Extract the [x, y] coordinate from the center of the cell holding the provided text.  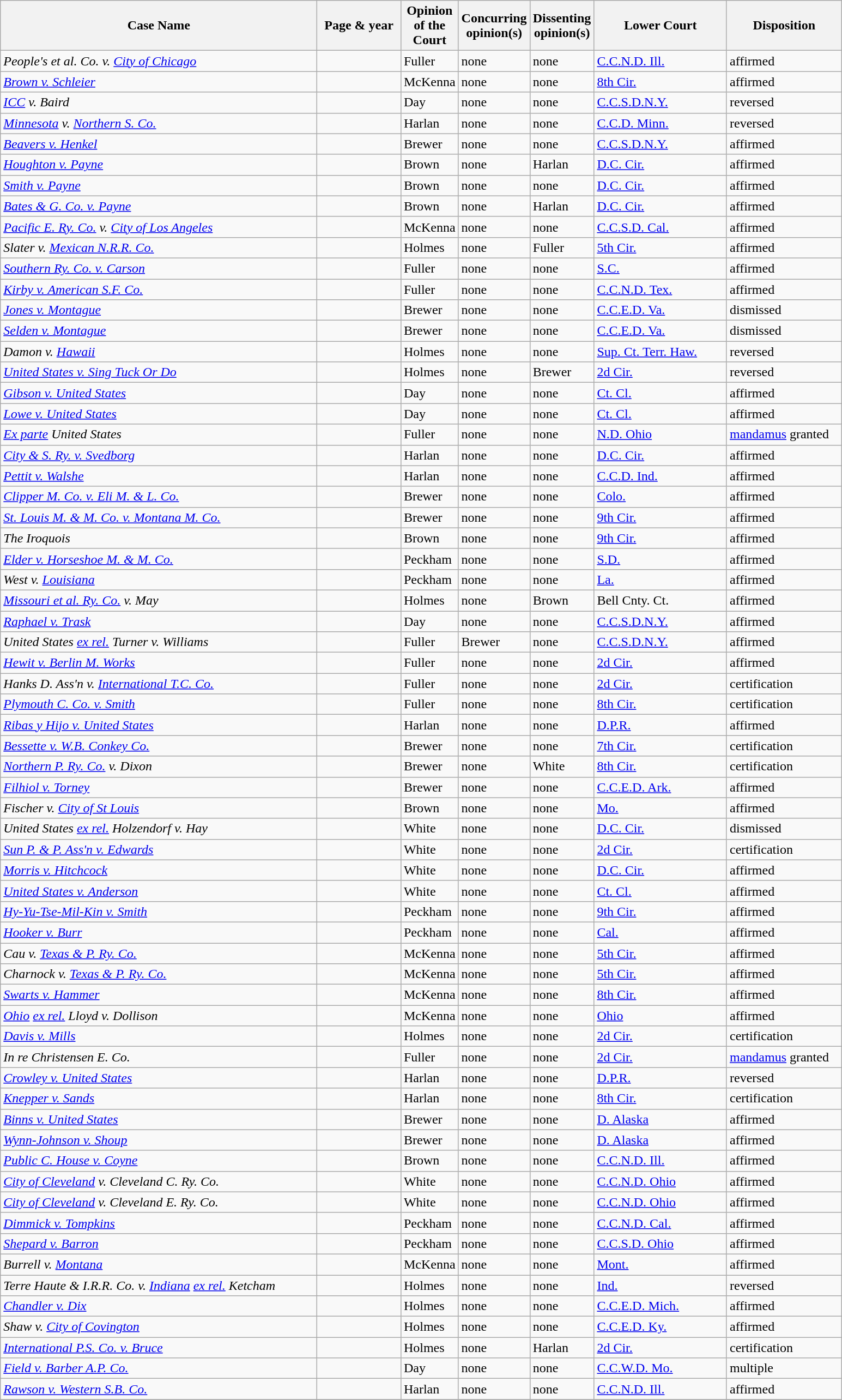
C.C.S.D. Cal. [661, 227]
Wynn-Johnson v. Shoup [159, 1140]
The Iroquois [159, 538]
Ohio [661, 1016]
Morris v. Hitchcock [159, 870]
Terre Haute & I.R.R. Co. v. Indiana ex rel. Ketcham [159, 1285]
Slater v. Mexican N.R.R. Co. [159, 248]
Knepper v. Sands [159, 1099]
Minnesota v. Northern S. Co. [159, 123]
Swarts v. Hammer [159, 995]
Clipper M. Co. v. Eli M. & L. Co. [159, 497]
Chandler v. Dix [159, 1306]
Sup. Ct. Terr. Haw. [661, 352]
Jones v. Montague [159, 310]
C.C.N.D. Cal. [661, 1223]
Sun P. & P. Ass'n v. Edwards [159, 849]
Bates & G. Co. v. Payne [159, 206]
Lower Court [661, 26]
multiple [784, 1368]
Ind. [661, 1285]
International P.S. Co. v. Bruce [159, 1348]
S.C. [661, 268]
Public C. House v. Coyne [159, 1161]
People's et al. Co. v. City of Chicago [159, 61]
Fischer v. City of St Louis [159, 808]
7th Cir. [661, 746]
Plymouth C. Co. v. Smith [159, 704]
Mont. [661, 1264]
Cal. [661, 932]
Raphael v. Trask [159, 621]
S.D. [661, 559]
Selden v. Montague [159, 331]
C.C.D. Ind. [661, 476]
Filhiol v. Torney [159, 787]
Page & year [359, 26]
C.C.D. Minn. [661, 123]
Ex parte United States [159, 435]
United States ex rel. Holzendorf v. Hay [159, 829]
Kirby v. American S.F. Co. [159, 289]
Dimmick v. Tompkins [159, 1223]
N.D. Ohio [661, 435]
Shepard v. Barron [159, 1244]
United States v. Sing Tuck Or Do [159, 372]
Ohio ex rel. Lloyd v. Dollison [159, 1016]
Opinion of the Court [429, 26]
Houghton v. Payne [159, 165]
Pettit v. Walshe [159, 476]
Elder v. Horseshoe M. & M. Co. [159, 559]
Beavers v. Henkel [159, 144]
C.C.W.D. Mo. [661, 1368]
Dissenting opinion(s) [562, 26]
Davis v. Mills [159, 1036]
Bessette v. W.B. Conkey Co. [159, 746]
C.C.S.D. Ohio [661, 1244]
Ribas y Hijo v. United States [159, 725]
Charnock v. Texas & P. Ry. Co. [159, 974]
Rawson v. Western S.B. Co. [159, 1389]
C.C.E.D. Ky. [661, 1327]
C.C.E.D. Mich. [661, 1306]
Brown v. Schleier [159, 82]
In re Christensen E. Co. [159, 1057]
West v. Louisiana [159, 580]
Shaw v. City of Covington [159, 1327]
St. Louis M. & M. Co. v. Montana M. Co. [159, 517]
Bell Cnty. Ct. [661, 600]
Hewit v. Berlin M. Works [159, 663]
C.C.E.D. Ark. [661, 787]
Disposition [784, 26]
Crowley v. United States [159, 1078]
Concurring opinion(s) [494, 26]
Field v. Barber A.P. Co. [159, 1368]
United States v. Anderson [159, 891]
Damon v. Hawaii [159, 352]
Northern P. Ry. Co. v. Dixon [159, 767]
Binns v. United States [159, 1119]
Hanks D. Ass'n v. International T.C. Co. [159, 684]
C.C.N.D. Tex. [661, 289]
City of Cleveland v. Cleveland E. Ry. Co. [159, 1202]
Gibson v. United States [159, 393]
Southern Ry. Co. v. Carson [159, 268]
Smith v. Payne [159, 185]
Missouri et al. Ry. Co. v. May [159, 600]
City & S. Ry. v. Svedborg [159, 455]
ICC v. Baird [159, 102]
Mo. [661, 808]
Lowe v. United States [159, 414]
Case Name [159, 26]
Burrell v. Montana [159, 1264]
Pacific E. Ry. Co. v. City of Los Angeles [159, 227]
Hooker v. Burr [159, 932]
Colo. [661, 497]
United States ex rel. Turner v. Williams [159, 642]
Hy-Yu-Tse-Mil-Kin v. Smith [159, 912]
City of Cleveland v. Cleveland C. Ry. Co. [159, 1181]
Cau v. Texas & P. Ry. Co. [159, 954]
La. [661, 580]
